Locate the cell with the specified text and output its [x, y] center coordinate. 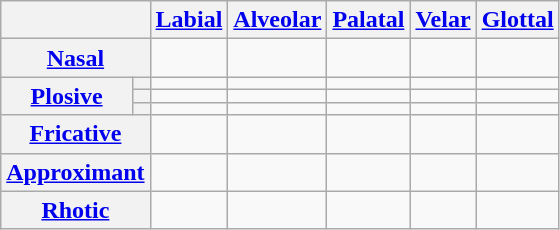
Glottal [518, 20]
Fricative [76, 134]
Alveolar [278, 20]
Nasal [76, 58]
Approximant [76, 172]
Palatal [368, 20]
Velar [443, 20]
Labial [189, 20]
Plosive [67, 96]
Rhotic [76, 210]
